Search for the cell housing the specified text and yield its (x, y) center coordinate. 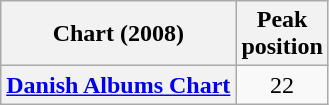
Chart (2008) (118, 34)
Danish Albums Chart (118, 85)
22 (282, 85)
Peakposition (282, 34)
